Search for the cell housing the specified text and yield its [x, y] center coordinate. 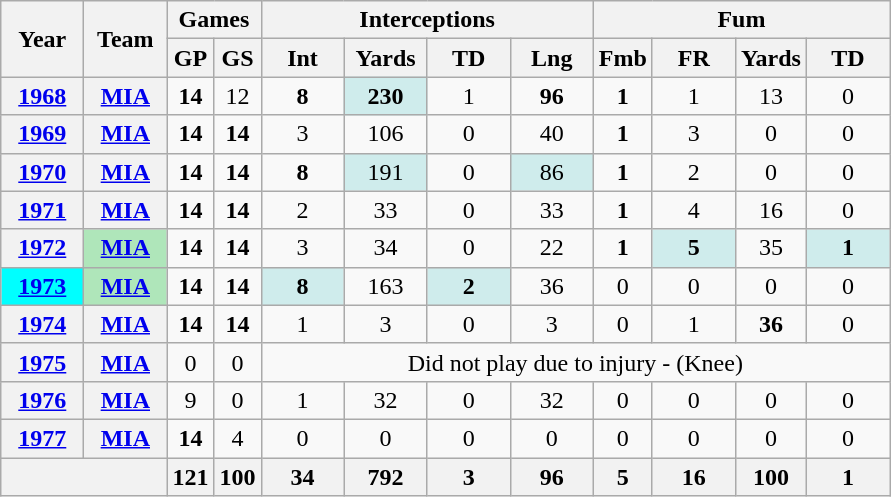
22 [552, 248]
Team [126, 39]
GS [238, 58]
13 [770, 96]
Interceptions [427, 20]
1974 [42, 324]
1976 [42, 400]
12 [238, 96]
Fmb [622, 58]
Games [214, 20]
1970 [42, 172]
121 [190, 477]
GP [190, 58]
106 [386, 134]
86 [552, 172]
Year [42, 39]
1969 [42, 134]
191 [386, 172]
1975 [42, 362]
1971 [42, 210]
9 [190, 400]
792 [386, 477]
35 [770, 248]
230 [386, 96]
40 [552, 134]
163 [386, 286]
1968 [42, 96]
1972 [42, 248]
Lng [552, 58]
1977 [42, 438]
Did not play due to injury - (Knee) [576, 362]
Fum [741, 20]
Int [302, 58]
1973 [42, 286]
FR [694, 58]
